Find where the given text appears and provide that cell's center as (X, Y) coordinate. 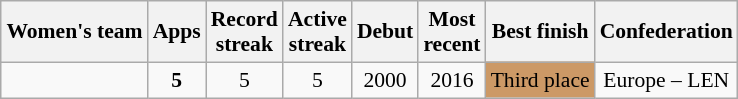
Activestreak (318, 32)
Recordstreak (244, 32)
Third place (540, 80)
Europe – LEN (666, 80)
Confederation (666, 32)
Best finish (540, 32)
2016 (452, 80)
Apps (177, 32)
Debut (386, 32)
Mostrecent (452, 32)
2000 (386, 80)
Women's team (74, 32)
